Extract the [X, Y] coordinate from the center of the cell holding the provided text.  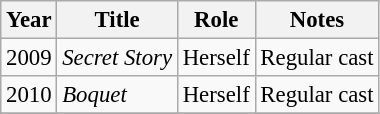
Title [117, 20]
Year [29, 20]
2010 [29, 95]
2009 [29, 58]
Role [216, 20]
Notes [317, 20]
Boquet [117, 95]
Secret Story [117, 58]
